Find where the given text appears and provide that cell's center as (X, Y) coordinate. 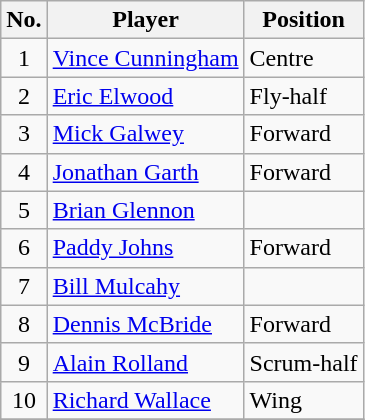
Alain Rolland (146, 362)
Dennis McBride (146, 324)
Centre (304, 58)
9 (24, 362)
Richard Wallace (146, 400)
Wing (304, 400)
5 (24, 210)
4 (24, 172)
Mick Galwey (146, 134)
7 (24, 286)
3 (24, 134)
Position (304, 20)
8 (24, 324)
Brian Glennon (146, 210)
Eric Elwood (146, 96)
1 (24, 58)
Scrum-half (304, 362)
Paddy Johns (146, 248)
Player (146, 20)
10 (24, 400)
Fly-half (304, 96)
Vince Cunningham (146, 58)
6 (24, 248)
No. (24, 20)
Jonathan Garth (146, 172)
2 (24, 96)
Bill Mulcahy (146, 286)
